Pinpoint the cell where the given text exists, returning its (X, Y) midpoint coordinate. 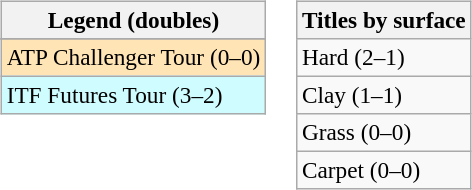
Hard (2–1) (384, 57)
Grass (0–0) (384, 133)
Carpet (0–0) (384, 171)
ATP Challenger Tour (0–0) (133, 57)
Legend (doubles) (133, 20)
ITF Futures Tour (3–2) (133, 95)
Titles by surface (384, 20)
Clay (1–1) (384, 95)
